Find where the given text appears and provide that cell's center as (x, y) coordinate. 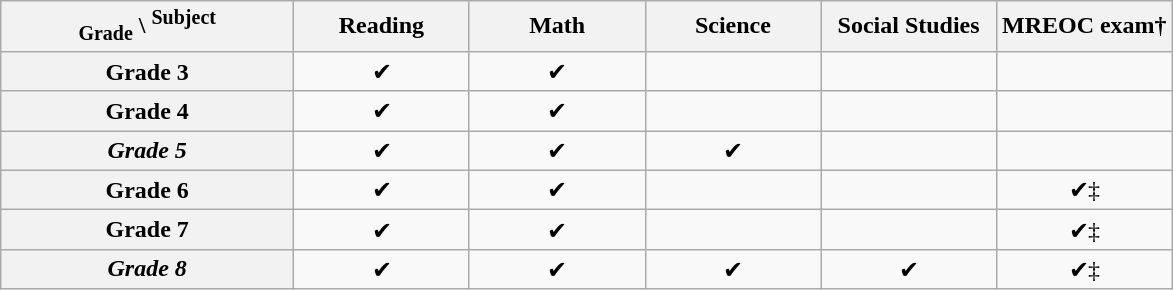
Grade \ Subject (148, 26)
Social Studies (909, 26)
Grade 5 (148, 151)
Grade 7 (148, 230)
Grade 3 (148, 72)
Grade 6 (148, 190)
Grade 4 (148, 111)
Science (733, 26)
Reading (382, 26)
Math (557, 26)
Grade 8 (148, 269)
MREOC exam† (1084, 26)
